Return the (X, Y) coordinate for the center point of the cell that contains the specified text.  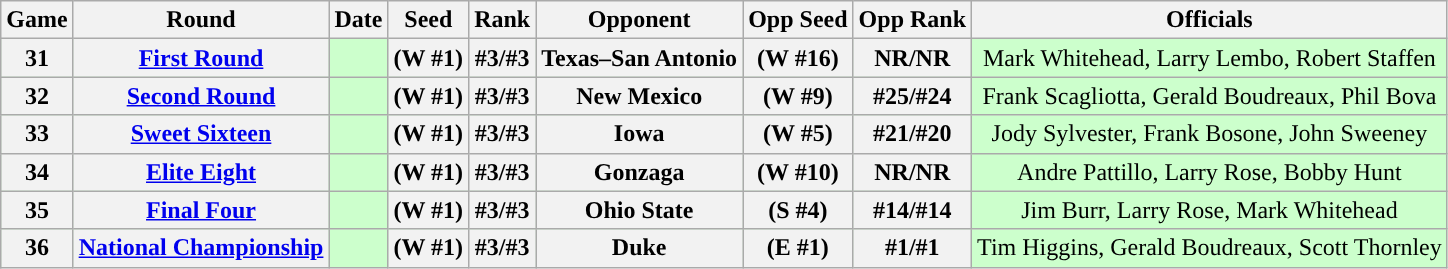
36 (37, 248)
Elite Eight (201, 172)
Mark Whitehead, Larry Lembo, Robert Staffen (1210, 58)
Jody Sylvester, Frank Bosone, John Sweeney (1210, 134)
31 (37, 58)
(S #4) (798, 210)
Duke (640, 248)
Ohio State (640, 210)
Iowa (640, 134)
Sweet Sixteen (201, 134)
(W #16) (798, 58)
#25/#24 (912, 96)
Frank Scagliotta, Gerald Boudreaux, Phil Bova (1210, 96)
Game (37, 20)
Officials (1210, 20)
35 (37, 210)
Gonzaga (640, 172)
#21/#20 (912, 134)
Opp Rank (912, 20)
33 (37, 134)
National Championship (201, 248)
Jim Burr, Larry Rose, Mark Whitehead (1210, 210)
Round (201, 20)
32 (37, 96)
Texas–San Antonio (640, 58)
Andre Pattillo, Larry Rose, Bobby Hunt (1210, 172)
Rank (502, 20)
New Mexico (640, 96)
(W #10) (798, 172)
Final Four (201, 210)
(W #5) (798, 134)
Tim Higgins, Gerald Boudreaux, Scott Thornley (1210, 248)
Date (358, 20)
34 (37, 172)
Opp Seed (798, 20)
Seed (428, 20)
#1/#1 (912, 248)
(E #1) (798, 248)
(W #9) (798, 96)
First Round (201, 58)
#14/#14 (912, 210)
Opponent (640, 20)
Second Round (201, 96)
